Locate the cell with the specified text and output its [X, Y] center coordinate. 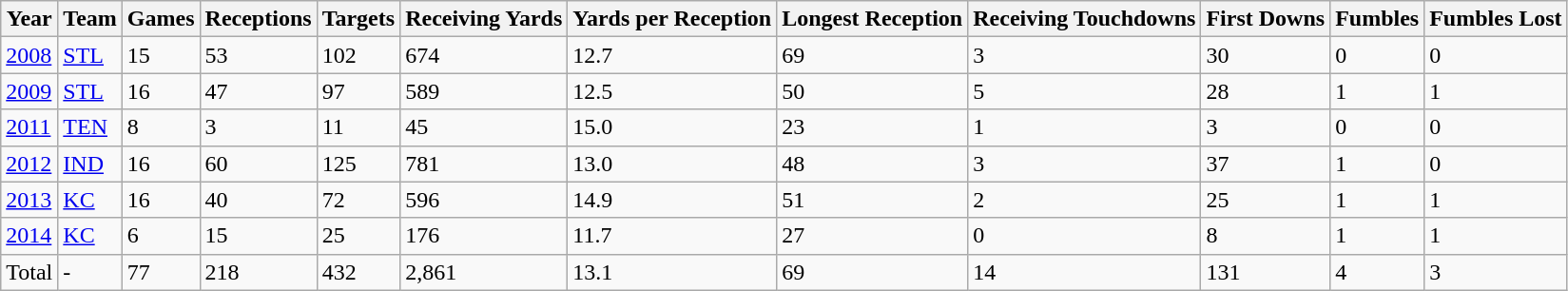
2013 [29, 200]
218 [259, 272]
40 [259, 200]
14.9 [672, 200]
IND [90, 164]
781 [484, 164]
51 [873, 200]
First Downs [1266, 19]
14 [1084, 272]
50 [873, 91]
176 [484, 236]
15.0 [672, 127]
Targets [358, 19]
2012 [29, 164]
28 [1266, 91]
Fumbles [1377, 19]
Games [161, 19]
47 [259, 91]
596 [484, 200]
77 [161, 272]
5 [1084, 91]
45 [484, 127]
674 [484, 55]
12.7 [672, 55]
Receiving Yards [484, 19]
60 [259, 164]
- [90, 272]
589 [484, 91]
27 [873, 236]
23 [873, 127]
72 [358, 200]
Total [29, 272]
Yards per Reception [672, 19]
2,861 [484, 272]
6 [161, 236]
2011 [29, 127]
131 [1266, 272]
11 [358, 127]
48 [873, 164]
432 [358, 272]
Longest Reception [873, 19]
102 [358, 55]
Receiving Touchdowns [1084, 19]
4 [1377, 272]
13.1 [672, 272]
53 [259, 55]
37 [1266, 164]
12.5 [672, 91]
30 [1266, 55]
2 [1084, 200]
11.7 [672, 236]
13.0 [672, 164]
Year [29, 19]
125 [358, 164]
TEN [90, 127]
2009 [29, 91]
2014 [29, 236]
2008 [29, 55]
Fumbles Lost [1496, 19]
Receptions [259, 19]
97 [358, 91]
Team [90, 19]
